From the cell containing the given text, extract its center point as (x, y) coordinate. 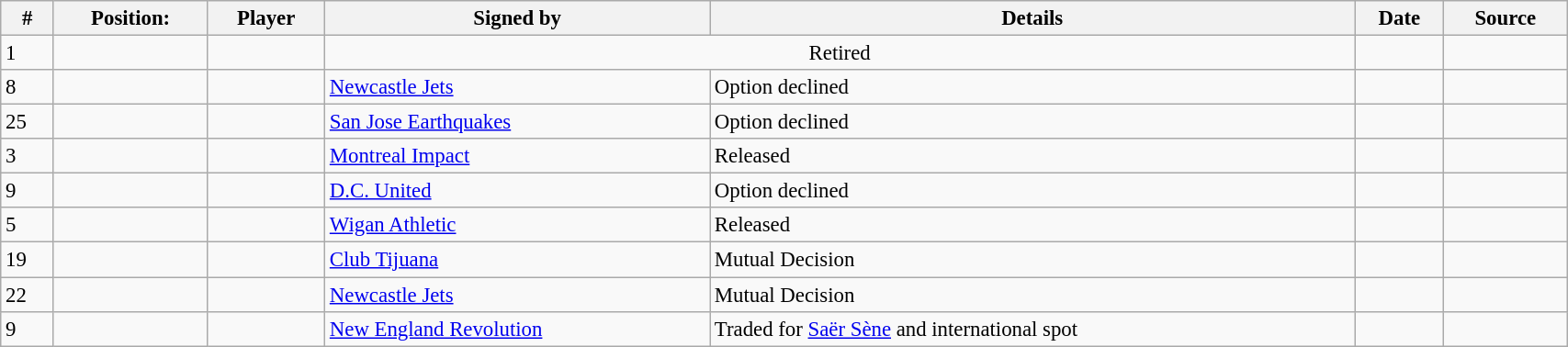
# (28, 18)
Details (1032, 18)
Traded for Saër Sène and international spot (1032, 329)
San Jose Earthquakes (518, 122)
Wigan Athletic (518, 225)
8 (28, 87)
19 (28, 260)
22 (28, 295)
Source (1506, 18)
D.C. United (518, 191)
Montreal Impact (518, 156)
3 (28, 156)
Position: (130, 18)
New England Revolution (518, 329)
Retired (840, 53)
1 (28, 53)
Club Tijuana (518, 260)
5 (28, 225)
Date (1400, 18)
25 (28, 122)
Signed by (518, 18)
Player (266, 18)
